Detect which cell encompasses the target text, then output its [X, Y] center coordinate. 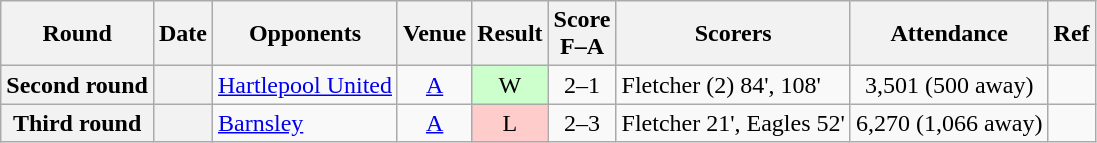
Hartlepool United [304, 85]
6,270 (1,066 away) [949, 123]
Scorers [733, 34]
Date [182, 34]
Fletcher 21', Eagles 52' [733, 123]
Attendance [949, 34]
2–1 [582, 85]
Venue [434, 34]
ScoreF–A [582, 34]
Result [510, 34]
W [510, 85]
Barnsley [304, 123]
3,501 (500 away) [949, 85]
Third round [78, 123]
Second round [78, 85]
Ref [1072, 34]
Opponents [304, 34]
Round [78, 34]
2–3 [582, 123]
Fletcher (2) 84', 108' [733, 85]
L [510, 123]
